For the text-containing cell, return its midpoint in (X, Y) coordinate format. 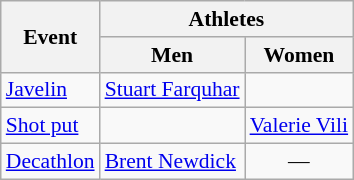
Valerie Vili (300, 126)
Javelin (50, 90)
Event (50, 36)
Athletes (227, 19)
Decathlon (50, 162)
— (300, 162)
Brent Newdick (172, 162)
Shot put (50, 126)
Stuart Farquhar (172, 90)
Women (300, 55)
Men (172, 55)
